From the cell containing the given text, extract its center point as (x, y) coordinate. 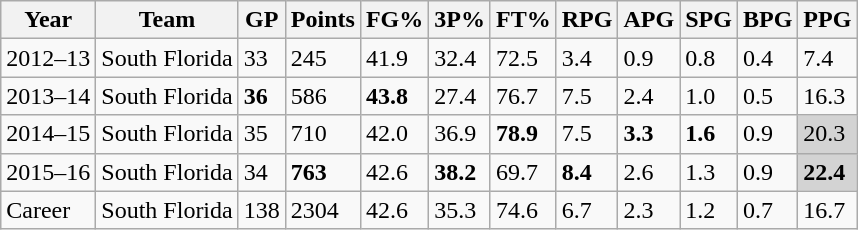
710 (322, 134)
27.4 (460, 96)
763 (322, 172)
0.7 (767, 210)
3.3 (649, 134)
1.0 (709, 96)
2.6 (649, 172)
FT% (523, 20)
32.4 (460, 58)
3P% (460, 20)
Points (322, 20)
Year (48, 20)
2015–16 (48, 172)
41.9 (394, 58)
SPG (709, 20)
2304 (322, 210)
38.2 (460, 172)
72.5 (523, 58)
36.9 (460, 134)
43.8 (394, 96)
74.6 (523, 210)
16.7 (828, 210)
2012–13 (48, 58)
0.5 (767, 96)
138 (262, 210)
1.3 (709, 172)
7.4 (828, 58)
RPG (587, 20)
36 (262, 96)
0.4 (767, 58)
69.7 (523, 172)
BPG (767, 20)
586 (322, 96)
245 (322, 58)
8.4 (587, 172)
16.3 (828, 96)
76.7 (523, 96)
PPG (828, 20)
35.3 (460, 210)
2014–15 (48, 134)
78.9 (523, 134)
FG% (394, 20)
1.2 (709, 210)
APG (649, 20)
Career (48, 210)
20.3 (828, 134)
35 (262, 134)
GP (262, 20)
2.4 (649, 96)
Team (167, 20)
1.6 (709, 134)
6.7 (587, 210)
22.4 (828, 172)
34 (262, 172)
2.3 (649, 210)
0.8 (709, 58)
3.4 (587, 58)
2013–14 (48, 96)
33 (262, 58)
42.0 (394, 134)
